Return the [X, Y] coordinate for the center point of the cell that contains the specified text.  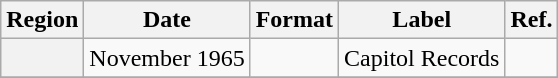
Date [167, 20]
Ref. [532, 20]
Capitol Records [422, 58]
Region [42, 20]
Label [422, 20]
November 1965 [167, 58]
Format [294, 20]
